Return the (X, Y) coordinate for the center point of the cell that contains the specified text.  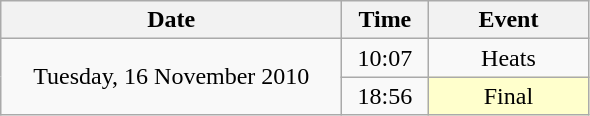
18:56 (385, 96)
Time (385, 20)
Tuesday, 16 November 2010 (172, 77)
Event (508, 20)
10:07 (385, 58)
Heats (508, 58)
Final (508, 96)
Date (172, 20)
